Pinpoint the cell where the given text exists, returning its (x, y) midpoint coordinate. 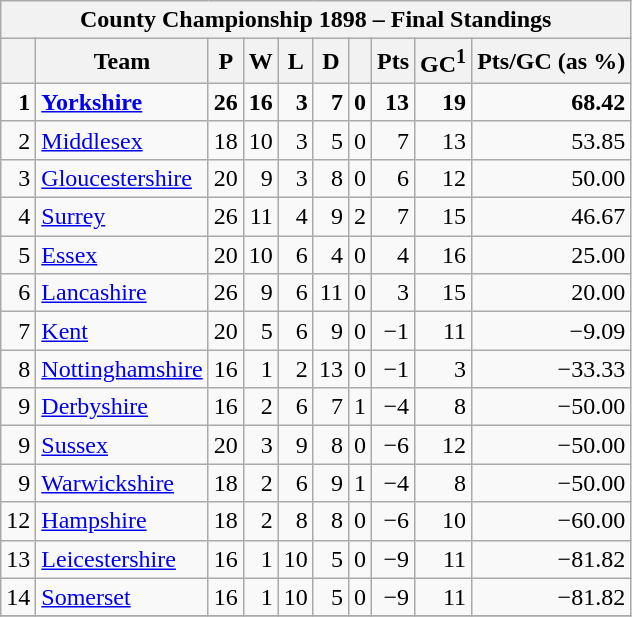
Middlesex (122, 140)
−33.33 (552, 369)
Kent (122, 331)
Essex (122, 255)
68.42 (552, 102)
50.00 (552, 178)
Yorkshire (122, 102)
Gloucestershire (122, 178)
GC1 (444, 62)
Leicestershire (122, 559)
Nottinghamshire (122, 369)
P (226, 62)
D (330, 62)
25.00 (552, 255)
Derbyshire (122, 407)
Hampshire (122, 521)
53.85 (552, 140)
Surrey (122, 217)
Warwickshire (122, 483)
County Championship 1898 – Final Standings (316, 20)
20.00 (552, 293)
W (260, 62)
L (296, 62)
−9.09 (552, 331)
Lancashire (122, 293)
19 (444, 102)
Somerset (122, 597)
Pts (394, 62)
Pts/GC (as %) (552, 62)
−60.00 (552, 521)
46.67 (552, 217)
Sussex (122, 445)
Team (122, 62)
14 (18, 597)
